Return [x, y] of the center of cell containing provided text 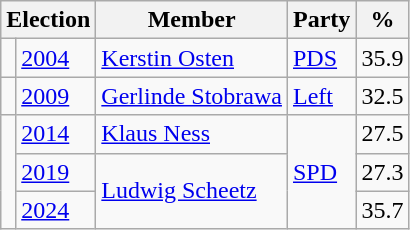
2009 [56, 96]
PDS [321, 58]
Ludwig Scheetz [192, 191]
Election [48, 20]
Kerstin Osten [192, 58]
35.7 [382, 210]
2019 [56, 172]
SPD [321, 172]
35.9 [382, 58]
2024 [56, 210]
% [382, 20]
Member [192, 20]
Left [321, 96]
Gerlinde Stobrawa [192, 96]
32.5 [382, 96]
27.3 [382, 172]
2014 [56, 134]
Party [321, 20]
27.5 [382, 134]
2004 [56, 58]
Klaus Ness [192, 134]
